Extract the (X, Y) coordinate from the center of the cell holding the provided text.  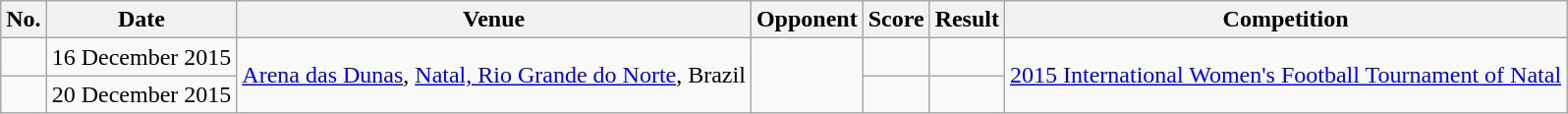
No. (24, 20)
Arena das Dunas, Natal, Rio Grande do Norte, Brazil (494, 76)
Venue (494, 20)
Competition (1286, 20)
Date (141, 20)
20 December 2015 (141, 94)
16 December 2015 (141, 57)
2015 International Women's Football Tournament of Natal (1286, 76)
Result (967, 20)
Score (896, 20)
Opponent (807, 20)
